Return the [x, y] coordinate for the center point of the cell that contains the specified text.  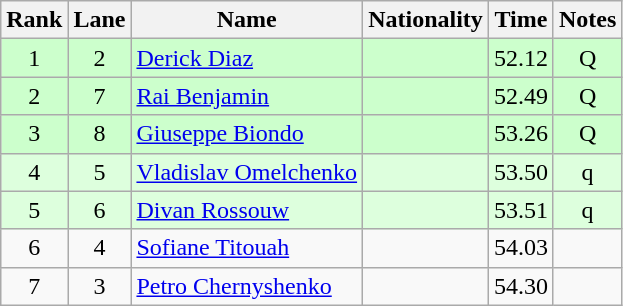
Nationality [426, 20]
Derick Diaz [247, 58]
53.50 [520, 172]
8 [100, 134]
Time [520, 20]
54.03 [520, 248]
Lane [100, 20]
53.26 [520, 134]
Petro Chernyshenko [247, 286]
Sofiane Titouah [247, 248]
52.49 [520, 96]
Vladislav Omelchenko [247, 172]
Rai Benjamin [247, 96]
Name [247, 20]
Rank [34, 20]
54.30 [520, 286]
53.51 [520, 210]
Divan Rossouw [247, 210]
Giuseppe Biondo [247, 134]
1 [34, 58]
Notes [587, 20]
52.12 [520, 58]
